Extract the [x, y] coordinate from the center of the cell holding the provided text.  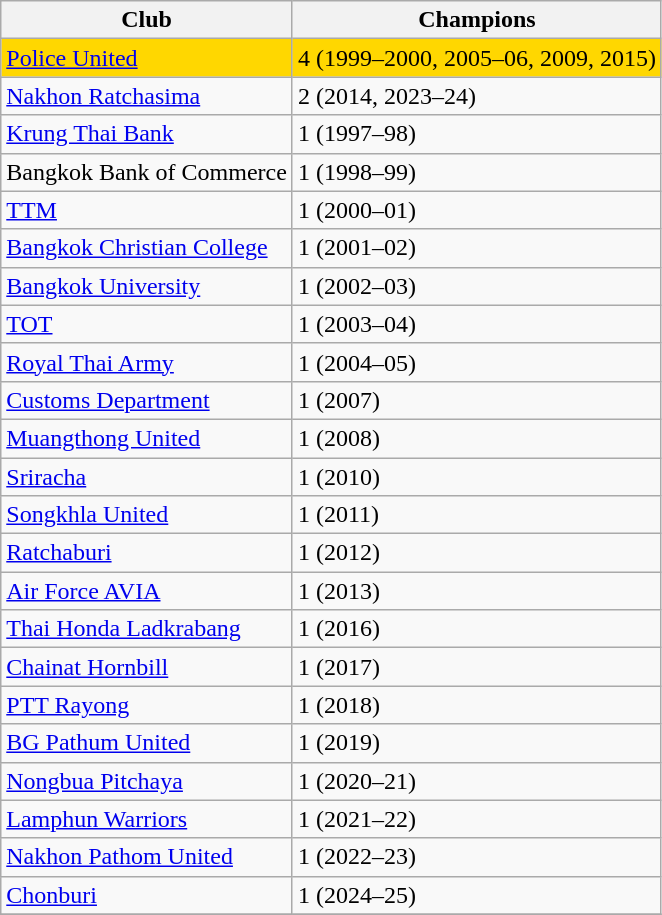
1 (2024–25) [476, 895]
Bangkok Christian College [147, 248]
1 (2022–23) [476, 857]
1 (2012) [476, 553]
1 (2008) [476, 438]
2 (2014, 2023–24) [476, 96]
Nongbua Pitchaya [147, 781]
Club [147, 20]
Customs Department [147, 400]
1 (1997–98) [476, 134]
1 (2011) [476, 515]
1 (2002–03) [476, 286]
1 (2007) [476, 400]
Lamphun Warriors [147, 819]
Songkhla United [147, 515]
Thai Honda Ladkrabang [147, 629]
Sriracha [147, 477]
TTM [147, 210]
Royal Thai Army [147, 362]
1 (2018) [476, 705]
Air Force AVIA [147, 591]
1 (2000–01) [476, 210]
Muangthong United [147, 438]
1 (2019) [476, 743]
PTT Rayong [147, 705]
Chainat Hornbill [147, 667]
1 (2010) [476, 477]
Bangkok Bank of Commerce [147, 172]
Krung Thai Bank [147, 134]
1 (1998–99) [476, 172]
BG Pathum United [147, 743]
Champions [476, 20]
TOT [147, 324]
1 (2021–22) [476, 819]
1 (2003–04) [476, 324]
1 (2016) [476, 629]
Nakhon Ratchasima [147, 96]
Chonburi [147, 895]
Police United [147, 58]
1 (2020–21) [476, 781]
1 (2017) [476, 667]
Bangkok University [147, 286]
Nakhon Pathom United [147, 857]
Ratchaburi [147, 553]
1 (2001–02) [476, 248]
1 (2004–05) [476, 362]
4 (1999–2000, 2005–06, 2009, 2015) [476, 58]
1 (2013) [476, 591]
